Capture the cell that displays the provided text and extract its [X, Y] central coordinate. 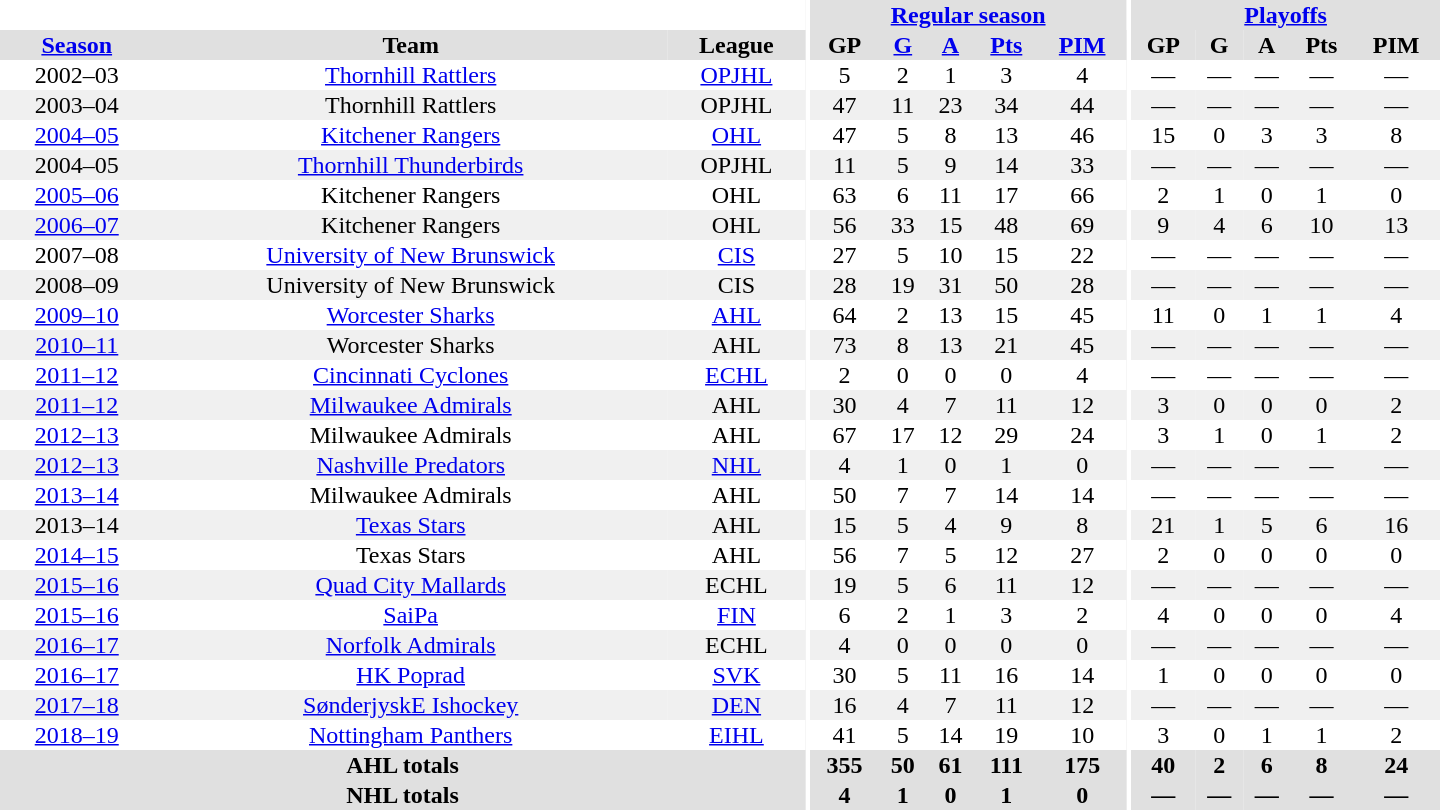
2003–04 [76, 105]
League [736, 45]
69 [1082, 225]
Nottingham Panthers [410, 735]
Team [410, 45]
EIHL [736, 735]
2007–08 [76, 255]
Cincinnati Cyclones [410, 375]
40 [1163, 765]
2002–03 [76, 75]
22 [1082, 255]
Thornhill Thunderbirds [410, 165]
34 [1006, 105]
2006–07 [76, 225]
Norfolk Admirals [410, 645]
2018–19 [76, 735]
SønderjyskE Ishockey [410, 705]
FIN [736, 615]
NHL [736, 465]
2010–11 [76, 345]
63 [844, 195]
Season [76, 45]
2014–15 [76, 555]
48 [1006, 225]
Nashville Predators [410, 465]
Quad City Mallards [410, 585]
SaiPa [410, 615]
DEN [736, 705]
73 [844, 345]
2017–18 [76, 705]
2005–06 [76, 195]
61 [951, 765]
175 [1082, 765]
AHL totals [402, 765]
66 [1082, 195]
67 [844, 435]
Regular season [968, 15]
2008–09 [76, 285]
111 [1006, 765]
355 [844, 765]
2009–10 [76, 315]
SVK [736, 675]
41 [844, 735]
44 [1082, 105]
29 [1006, 435]
31 [951, 285]
NHL totals [402, 795]
23 [951, 105]
Playoffs [1286, 15]
HK Poprad [410, 675]
64 [844, 315]
46 [1082, 135]
